From the cell containing the given text, extract its center point as (x, y) coordinate. 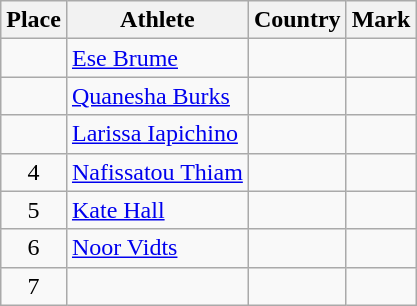
Kate Hall (157, 210)
Larissa Iapichino (157, 134)
Mark (381, 20)
Nafissatou Thiam (157, 172)
Country (297, 20)
5 (34, 210)
Ese Brume (157, 58)
4 (34, 172)
Noor Vidts (157, 248)
7 (34, 286)
Quanesha Burks (157, 96)
Place (34, 20)
6 (34, 248)
Athlete (157, 20)
